Search for the cell housing the specified text and yield its [x, y] center coordinate. 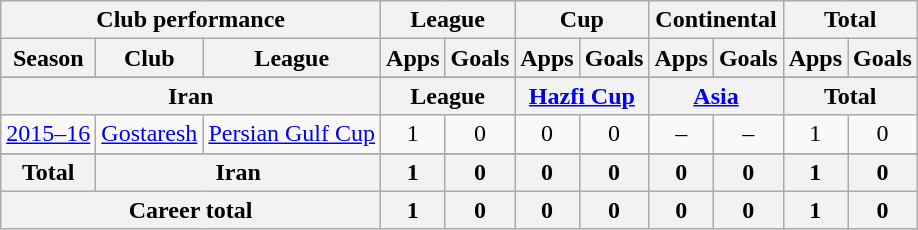
Career total [191, 210]
Continental [716, 20]
Asia [716, 96]
Hazfi Cup [582, 96]
Season [48, 58]
Club [150, 58]
Gostaresh [150, 134]
2015–16 [48, 134]
Club performance [191, 20]
Persian Gulf Cup [292, 134]
Cup [582, 20]
